Return [x, y] of the center of cell containing provided text 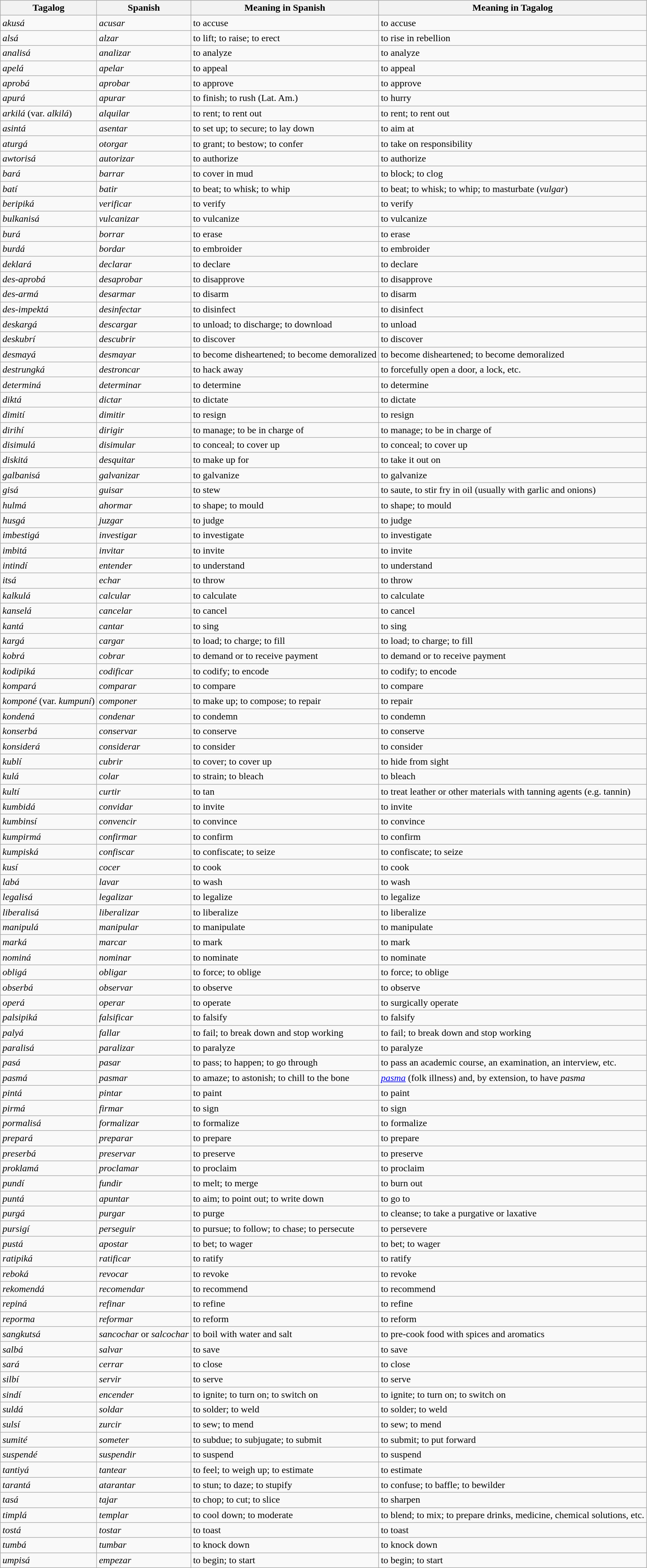
marká [49, 942]
echar [144, 580]
to lift; to raise; to erect [285, 38]
manipulá [49, 927]
sumité [49, 1440]
considerar [144, 746]
purgar [144, 1214]
to hack away [285, 369]
to persevere [512, 1229]
deskargá [49, 324]
labá [49, 882]
hulmá [49, 505]
to go to [512, 1199]
refinar [144, 1304]
componer [144, 701]
Meaning in Tagalog [512, 8]
to melt; to merge [285, 1184]
to aim; to point out; to write down [285, 1199]
to amaze; to astonish; to chill to the bone [285, 1078]
apelá [49, 68]
recomendar [144, 1289]
conservar [144, 731]
bulkanisá [49, 219]
to feel; to weigh up; to estimate [285, 1470]
alzar [144, 38]
to forcefully open a door, a lock, etc. [512, 369]
kompará [49, 686]
sará [49, 1364]
ratipiká [49, 1259]
to cover; to cover up [285, 761]
paralisá [49, 1048]
suldá [49, 1410]
aturgá [49, 143]
to hurry [512, 98]
firmar [144, 1108]
deskubrí [49, 339]
burdá [49, 249]
reporma [49, 1319]
des-impektá [49, 309]
bordar [144, 249]
pursigí [49, 1229]
disimulá [49, 445]
beripiká [49, 204]
umpisá [49, 1560]
akusá [49, 23]
analizar [144, 53]
manipular [144, 927]
desarmar [144, 294]
destrungká [49, 369]
asentar [144, 128]
condenar [144, 716]
kulá [49, 776]
tarantá [49, 1485]
palsipiká [49, 1018]
obligar [144, 972]
bará [49, 173]
kobrá [49, 656]
verificar [144, 204]
intindí [49, 565]
to pursue; to follow; to chase; to persecute [285, 1229]
cerrar [144, 1364]
formalizar [144, 1123]
diskitá [49, 460]
kondená [49, 716]
to unload [512, 324]
to take it out on [512, 460]
destroncar [144, 369]
pasmá [49, 1078]
fallar [144, 1033]
encender [144, 1394]
des-aprobá [49, 279]
rekomendá [49, 1289]
awtorisá [49, 158]
kalkulá [49, 596]
nominá [49, 957]
pirmá [49, 1108]
preparar [144, 1138]
to confuse; to baffle; to bewilder [512, 1485]
desinfectar [144, 309]
to purge [285, 1214]
tasá [49, 1500]
to take on responsibility [512, 143]
dirihí [49, 430]
to boil with water and salt [285, 1334]
itsá [49, 580]
galbanisá [49, 475]
nominar [144, 957]
operá [49, 1003]
timplá [49, 1515]
konsiderá [49, 746]
descubrir [144, 339]
to finish; to rush (Lat. Am.) [285, 98]
kublí [49, 761]
paralizar [144, 1048]
to blend; to mix; to prepare drinks, medicine, chemical solutions, etc. [512, 1515]
to cleanse; to take a purgative or laxative [512, 1214]
determinar [144, 384]
kargá [49, 641]
asintá [49, 128]
to block; to clog [512, 173]
comparar [144, 686]
otorgar [144, 143]
cubrir [144, 761]
atarantar [144, 1485]
to stun; to daze; to stupify [285, 1485]
barrar [144, 173]
to treat leather or other materials with tanning agents (e.g. tannin) [512, 792]
cobrar [144, 656]
observar [144, 988]
invitar [144, 550]
to pass an academic course, an examination, an interview, etc. [512, 1063]
to bleach [512, 776]
confiscar [144, 852]
acusar [144, 23]
tumbá [49, 1545]
templar [144, 1515]
tostá [49, 1530]
declarar [144, 264]
liberalisá [49, 912]
diktá [49, 400]
dictar [144, 400]
arkilá (var. alkilá) [49, 113]
obserbá [49, 988]
to burn out [512, 1184]
Meaning in Spanish [285, 8]
tumbar [144, 1545]
confirmar [144, 837]
entender [144, 565]
imbestigá [49, 535]
pintar [144, 1093]
konserbá [49, 731]
suspendir [144, 1455]
pintá [49, 1093]
to beat; to whisk; to whip; to masturbate (vulgar) [512, 189]
apurá [49, 98]
des-armá [49, 294]
kanselá [49, 611]
to sharpen [512, 1500]
operar [144, 1003]
ratificar [144, 1259]
komponé (var. kumpuní) [49, 701]
alquilar [144, 113]
pormalisá [49, 1123]
dirigir [144, 430]
desmayar [144, 354]
to aim at [512, 128]
juzgar [144, 520]
to stew [285, 490]
deklará [49, 264]
silbí [49, 1379]
to pass; to happen; to go through [285, 1063]
proclamar [144, 1168]
desquitar [144, 460]
puntá [49, 1199]
desaprobar [144, 279]
guisar [144, 490]
apurar [144, 98]
pasmar [144, 1078]
to make up for [285, 460]
imbitá [49, 550]
desmayá [49, 354]
to cover in mud [285, 173]
colar [144, 776]
prepará [49, 1138]
liberalizar [144, 912]
salbá [49, 1349]
kumbidá [49, 807]
codificar [144, 671]
fundir [144, 1184]
sangkutsá [49, 1334]
cantar [144, 626]
pustá [49, 1244]
purgá [49, 1214]
pundí [49, 1184]
sancochar or salcochar [144, 1334]
to hide from sight [512, 761]
kumpirmá [49, 837]
tostar [144, 1530]
pasá [49, 1063]
calcular [144, 596]
kodipiká [49, 671]
to set up; to secure; to lay down [285, 128]
suspendé [49, 1455]
vulcanizar [144, 219]
to unload; to discharge; to download [285, 324]
servir [144, 1379]
kultí [49, 792]
to estimate [512, 1470]
apostar [144, 1244]
to surgically operate [512, 1003]
dimití [49, 415]
marcar [144, 942]
determiná [49, 384]
empezar [144, 1560]
burá [49, 234]
to cool down; to moderate [285, 1515]
Spanish [144, 8]
falsificar [144, 1018]
proklamá [49, 1168]
ahormar [144, 505]
to submit; to put forward [512, 1440]
to repair [512, 701]
lavar [144, 882]
to saute, to stir fry in oil (usually with garlic and onions) [512, 490]
reformar [144, 1319]
repiná [49, 1304]
investigar [144, 535]
sulsí [49, 1425]
to chop; to cut; to slice [285, 1500]
someter [144, 1440]
pasma (folk illness) and, by extension, to have pasma [512, 1078]
dimitir [144, 415]
curtir [144, 792]
batir [144, 189]
revocar [144, 1274]
tajar [144, 1500]
tantear [144, 1470]
convencir [144, 822]
alsá [49, 38]
to rise in rebellion [512, 38]
aprobá [49, 83]
to pre-cook food with spices and aromatics [512, 1334]
autorizar [144, 158]
kusí [49, 867]
zurcir [144, 1425]
disimular [144, 445]
salvar [144, 1349]
preservar [144, 1153]
perseguir [144, 1229]
Tagalog [49, 8]
to grant; to bestow; to confer [285, 143]
kumpiská [49, 852]
batí [49, 189]
to operate [285, 1003]
pasar [144, 1063]
descargar [144, 324]
cocer [144, 867]
borrar [144, 234]
kantá [49, 626]
to make up; to compose; to repair [285, 701]
galvanizar [144, 475]
obligá [49, 972]
legalizar [144, 897]
gisá [49, 490]
analisá [49, 53]
to subdue; to subjugate; to submit [285, 1440]
cargar [144, 641]
sindí [49, 1394]
aprobar [144, 83]
palyá [49, 1033]
reboká [49, 1274]
apuntar [144, 1199]
husgá [49, 520]
preserbá [49, 1153]
legalisá [49, 897]
tantiyá [49, 1470]
kumbinsí [49, 822]
to beat; to whisk; to whip [285, 189]
to strain; to bleach [285, 776]
apelar [144, 68]
soldar [144, 1410]
cancelar [144, 611]
convidar [144, 807]
to tan [285, 792]
